Provide the [x, y] coordinate of the cell's center where the given text is located.  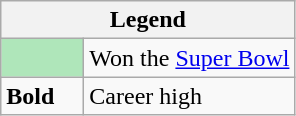
Legend [148, 20]
Bold [42, 96]
Career high [190, 96]
Won the Super Bowl [190, 58]
